From the cell containing the given text, extract its center point as [X, Y] coordinate. 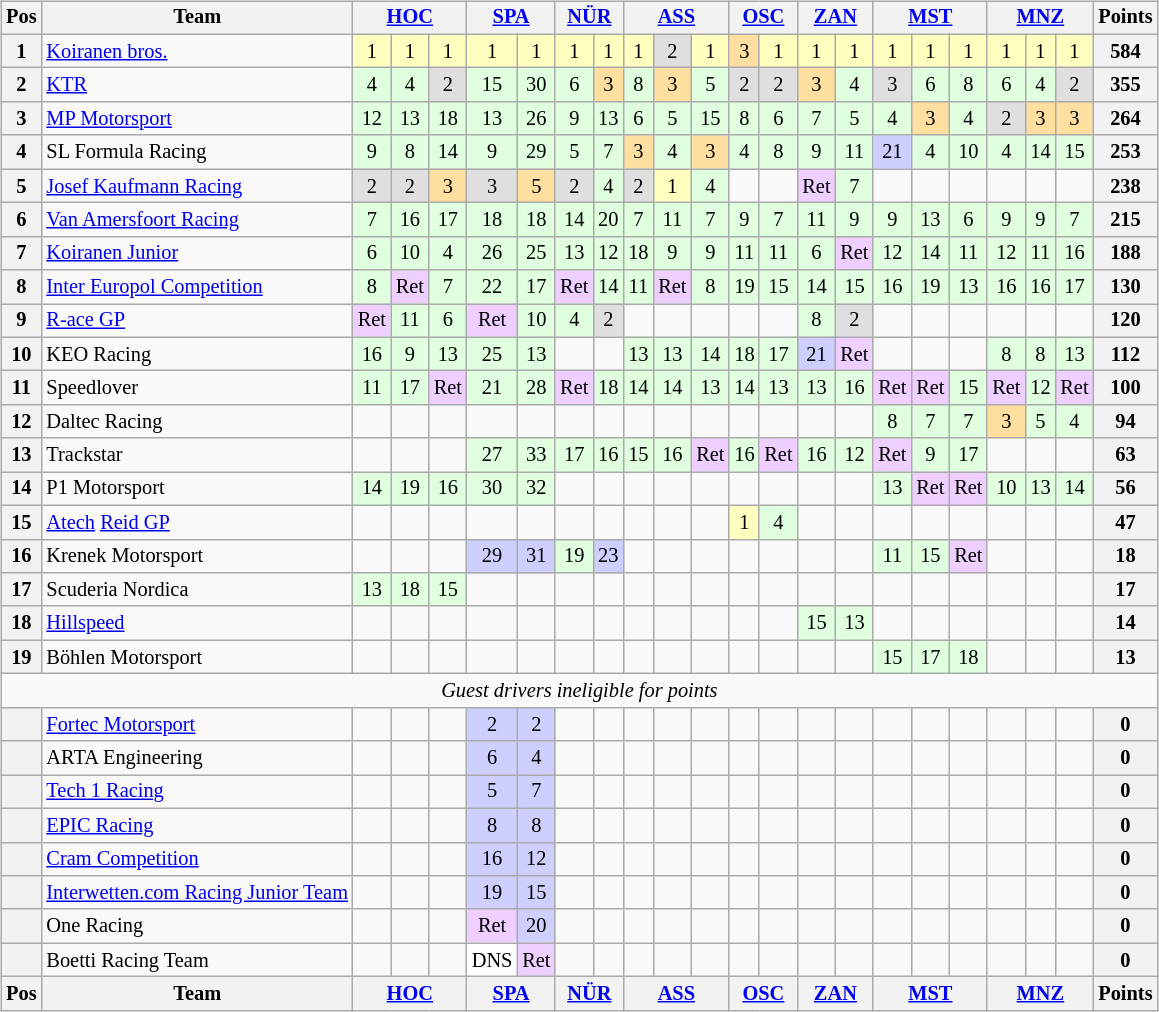
Speedlover [196, 388]
Interwetten.com Racing Junior Team [196, 893]
Fortec Motorsport [196, 724]
KTR [196, 85]
Tech 1 Racing [196, 792]
32 [536, 489]
27 [492, 455]
94 [1125, 422]
Krenek Motorsport [196, 556]
EPIC Racing [196, 825]
120 [1125, 321]
R-ace GP [196, 321]
Inter Europol Competition [196, 287]
Scuderia Nordica [196, 590]
33 [536, 455]
Josef Kaufmann Racing [196, 186]
Böhlen Motorsport [196, 657]
63 [1125, 455]
112 [1125, 354]
22 [492, 287]
Boetti Racing Team [196, 960]
56 [1125, 489]
KEO Racing [196, 354]
Guest drivers ineligible for points [579, 691]
ARTA Engineering [196, 758]
Atech Reid GP [196, 522]
264 [1125, 119]
MP Motorsport [196, 119]
584 [1125, 51]
Daltec Racing [196, 422]
Hillspeed [196, 623]
Cram Competition [196, 859]
23 [608, 556]
355 [1125, 85]
SL Formula Racing [196, 152]
215 [1125, 220]
One Racing [196, 926]
DNS [492, 960]
P1 Motorsport [196, 489]
130 [1125, 287]
Van Amersfoort Racing [196, 220]
31 [536, 556]
100 [1125, 388]
28 [536, 388]
238 [1125, 186]
253 [1125, 152]
47 [1125, 522]
Trackstar [196, 455]
Koiranen bros. [196, 51]
188 [1125, 253]
Koiranen Junior [196, 253]
